Detect which cell encompasses the target text, then output its [X, Y] center coordinate. 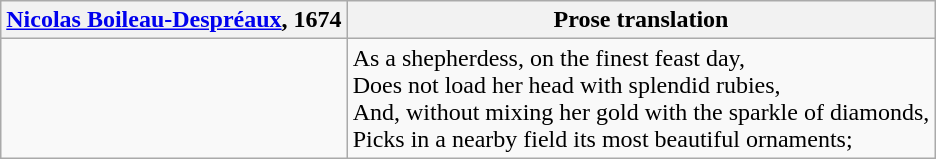
Prose translation [641, 20]
Nicolas Boileau-Despréaux, 1674 [174, 20]
